Search for the cell housing the specified text and yield its [x, y] center coordinate. 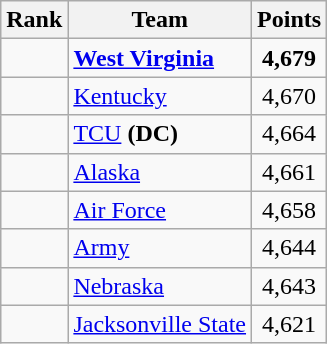
4,679 [290, 58]
Air Force [160, 210]
West Virginia [160, 58]
Nebraska [160, 286]
Team [160, 20]
4,658 [290, 210]
Rank [34, 20]
Kentucky [160, 96]
4,670 [290, 96]
Alaska [160, 172]
Army [160, 248]
4,661 [290, 172]
4,664 [290, 134]
Points [290, 20]
TCU (DC) [160, 134]
4,643 [290, 286]
4,644 [290, 248]
Jacksonville State [160, 324]
4,621 [290, 324]
